Find where the given text appears and provide that cell's center as (x, y) coordinate. 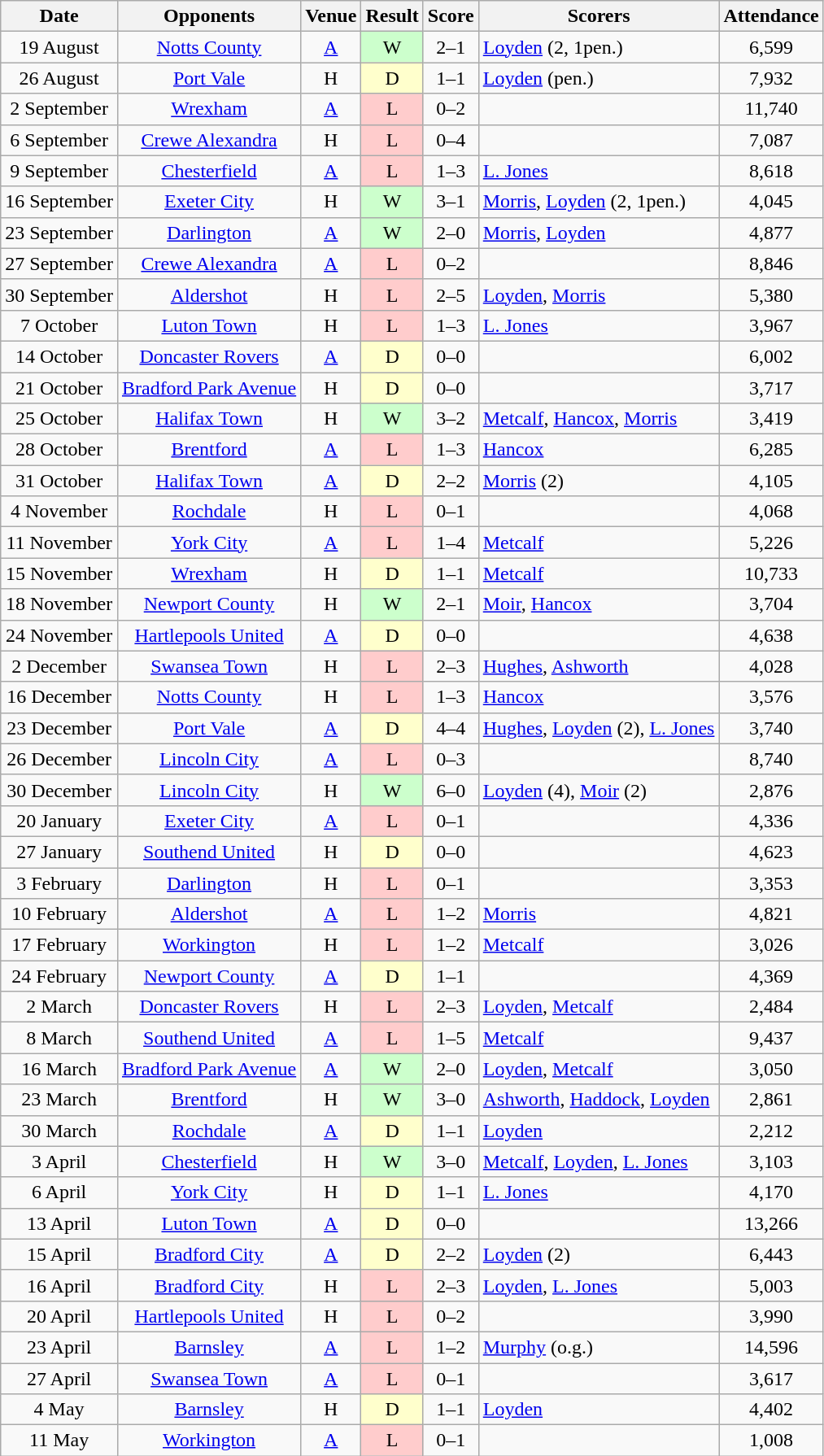
4 May (59, 1410)
6,443 (771, 1254)
4,623 (771, 852)
1–5 (451, 1038)
4,638 (771, 635)
19 August (59, 47)
Score (451, 16)
3,576 (771, 697)
4,877 (771, 233)
4 November (59, 512)
28 October (59, 450)
20 April (59, 1316)
2,212 (771, 1131)
6 September (59, 140)
30 March (59, 1131)
4,028 (771, 666)
27 April (59, 1379)
Metcalf, Loyden, L. Jones (599, 1162)
2,484 (771, 1007)
8,846 (771, 264)
11 November (59, 543)
21 October (59, 388)
8 March (59, 1038)
14,596 (771, 1347)
31 October (59, 481)
24 November (59, 635)
15 November (59, 573)
3–2 (451, 419)
2 March (59, 1007)
3 April (59, 1162)
3,103 (771, 1162)
11 May (59, 1441)
Hughes, Loyden (2), L. Jones (599, 728)
2 December (59, 666)
3,026 (771, 945)
Morris (2) (599, 481)
4,068 (771, 512)
6 April (59, 1192)
13 April (59, 1223)
5,380 (771, 294)
18 November (59, 604)
Moir, Hancox (599, 604)
Loyden (2) (599, 1254)
27 January (59, 852)
Metcalf, Hancox, Morris (599, 419)
13,266 (771, 1223)
Morris, Loyden (2, 1pen.) (599, 202)
8,740 (771, 759)
10,733 (771, 573)
0–4 (451, 140)
27 September (59, 264)
26 December (59, 759)
23 September (59, 233)
4,105 (771, 481)
Morris, Loyden (599, 233)
4–4 (451, 728)
3–1 (451, 202)
7,932 (771, 78)
Loyden (4), Moir (2) (599, 790)
4,336 (771, 821)
3,704 (771, 604)
9,437 (771, 1038)
Ashworth, Haddock, Loyden (599, 1100)
0–3 (451, 759)
Hughes, Ashworth (599, 666)
1–4 (451, 543)
Morris (599, 914)
6,599 (771, 47)
4,369 (771, 976)
30 September (59, 294)
15 April (59, 1254)
23 April (59, 1347)
23 December (59, 728)
4,045 (771, 202)
1,008 (771, 1441)
4,821 (771, 914)
2,876 (771, 790)
2 September (59, 109)
16 September (59, 202)
Murphy (o.g.) (599, 1347)
7,087 (771, 140)
24 February (59, 976)
16 March (59, 1069)
16 April (59, 1285)
14 October (59, 356)
3,050 (771, 1069)
7 October (59, 325)
3,419 (771, 419)
25 October (59, 419)
26 August (59, 78)
Date (59, 16)
3,990 (771, 1316)
4,402 (771, 1410)
2–5 (451, 294)
8,618 (771, 171)
23 March (59, 1100)
Result (392, 16)
5,003 (771, 1285)
3,740 (771, 728)
4,170 (771, 1192)
3 February (59, 883)
10 February (59, 914)
Scorers (599, 16)
17 February (59, 945)
3,967 (771, 325)
Venue (331, 16)
3,353 (771, 883)
30 December (59, 790)
2,861 (771, 1100)
6,285 (771, 450)
Loyden (pen.) (599, 78)
Loyden, Morris (599, 294)
9 September (59, 171)
6–0 (451, 790)
Loyden, L. Jones (599, 1285)
Opponents (208, 16)
5,226 (771, 543)
11,740 (771, 109)
3,617 (771, 1379)
Attendance (771, 16)
20 January (59, 821)
3,717 (771, 388)
16 December (59, 697)
Loyden (2, 1pen.) (599, 47)
6,002 (771, 356)
